Scan for the cell matching the given text and deliver its [X, Y] coordinate at center. 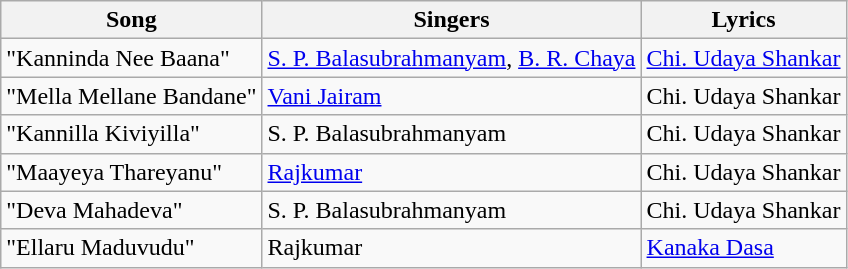
"Ellaru Maduvudu" [132, 248]
"Kannilla Kiviyilla" [132, 134]
Vani Jairam [452, 96]
"Kanninda Nee Baana" [132, 58]
"Maayeya Thareyanu" [132, 172]
Lyrics [744, 20]
Singers [452, 20]
"Mella Mellane Bandane" [132, 96]
Kanaka Dasa [744, 248]
Song [132, 20]
S. P. Balasubrahmanyam, B. R. Chaya [452, 58]
"Deva Mahadeva" [132, 210]
